Return the [x, y] coordinate for the center point of the cell that contains the specified text.  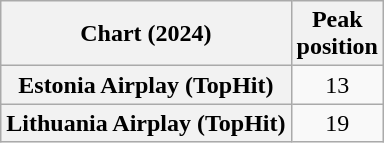
13 [337, 85]
Lithuania Airplay (TopHit) [146, 123]
Estonia Airplay (TopHit) [146, 85]
19 [337, 123]
Peakposition [337, 34]
Chart (2024) [146, 34]
